Locate the cell with the specified text and output its [x, y] center coordinate. 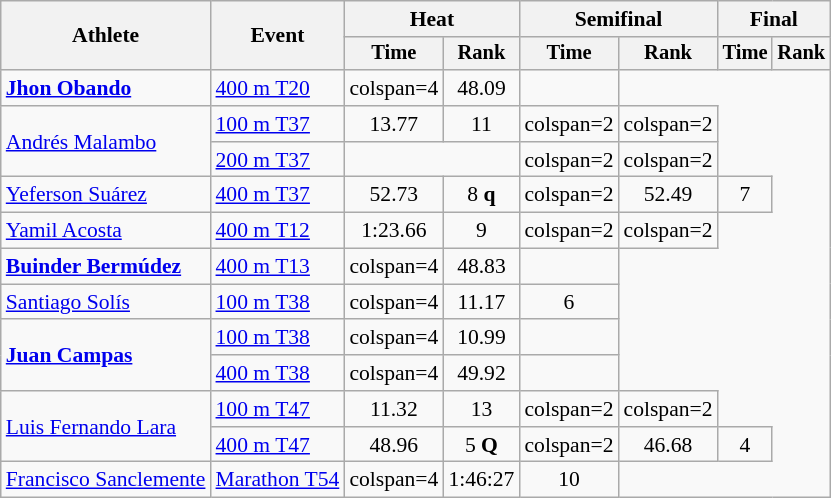
Juan Campas [106, 356]
Heat [432, 19]
46.68 [668, 445]
Buinder Bermúdez [106, 267]
100 m T37 [277, 124]
48.96 [394, 445]
200 m T37 [277, 160]
49.92 [481, 373]
11 [481, 124]
9 [481, 231]
48.09 [481, 88]
1:23.66 [394, 231]
6 [568, 302]
13 [481, 409]
Andrés Malambo [106, 142]
100 m T47 [277, 409]
Luis Fernando Lara [106, 426]
Francisco Sanclemente [106, 480]
400 m T12 [277, 231]
Santiago Solís [106, 302]
400 m T37 [277, 195]
52.73 [394, 195]
Athlete [106, 36]
11.17 [481, 302]
11.32 [394, 409]
Final [774, 19]
10.99 [481, 338]
Marathon T54 [277, 480]
Yeferson Suárez [106, 195]
Semifinal [618, 19]
7 [746, 195]
Jhon Obando [106, 88]
13.77 [394, 124]
48.83 [481, 267]
400 m T47 [277, 445]
1:46:27 [481, 480]
400 m T20 [277, 88]
4 [746, 445]
5 Q [481, 445]
400 m T38 [277, 373]
10 [568, 480]
400 m T13 [277, 267]
Event [277, 36]
Yamil Acosta [106, 231]
52.49 [668, 195]
8 q [481, 195]
